Locate the cell with the specified text and output its [X, Y] center coordinate. 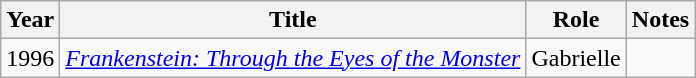
Notes [660, 20]
Role [576, 20]
Year [30, 20]
Title [293, 20]
Gabrielle [576, 58]
1996 [30, 58]
Frankenstein: Through the Eyes of the Monster [293, 58]
